Return (x, y) of the center of cell containing provided text 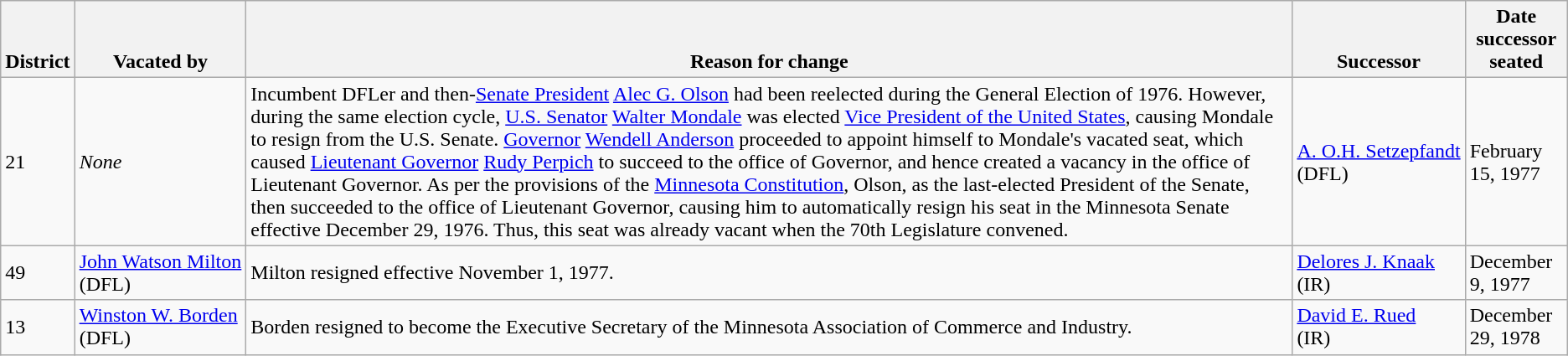
None (161, 162)
Date successorseated (1516, 39)
David E. Rued(IR) (1379, 327)
Borden resigned to become the Executive Secretary of the Minnesota Association of Commerce and Industry. (769, 327)
Successor (1379, 39)
13 (38, 327)
Winston W. Borden(DFL) (161, 327)
John Watson Milton(DFL) (161, 273)
21 (38, 162)
Reason for change (769, 39)
February 15, 1977 (1516, 162)
December 9, 1977 (1516, 273)
49 (38, 273)
A. O.H. Setzepfandt(DFL) (1379, 162)
District (38, 39)
December 29, 1978 (1516, 327)
Delores J. Knaak(IR) (1379, 273)
Vacated by (161, 39)
Milton resigned effective November 1, 1977. (769, 273)
